Output the [X, Y] coordinate of the center of the cell containing the given text.  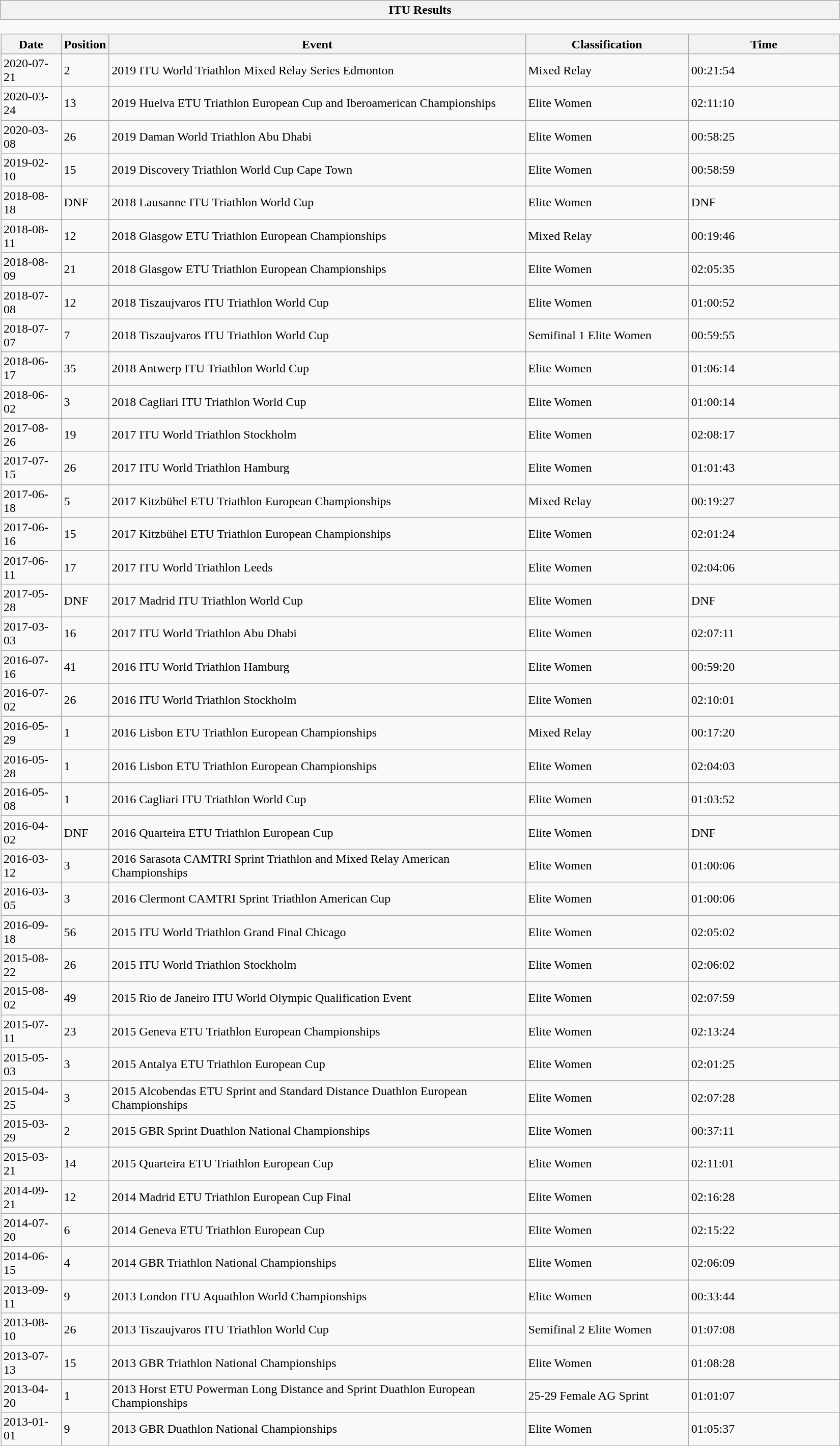
00:59:20 [764, 666]
02:06:09 [764, 1263]
01:03:52 [764, 800]
2013-04-20 [32, 1396]
2016 ITU World Triathlon Hamburg [317, 666]
2013-07-13 [32, 1363]
2015-07-11 [32, 1031]
4 [85, 1263]
2017-06-18 [32, 501]
Date [32, 44]
2016-03-05 [32, 898]
2015-03-21 [32, 1163]
2016-03-12 [32, 866]
2015 ITU World Triathlon Stockholm [317, 965]
00:58:59 [764, 170]
2018-08-09 [32, 269]
01:00:14 [764, 401]
2015-08-22 [32, 965]
02:11:10 [764, 103]
2013 Tiszaujvaros ITU Triathlon World Cup [317, 1329]
2016-05-28 [32, 766]
2015-03-29 [32, 1131]
2015-08-02 [32, 998]
2019 ITU World Triathlon Mixed Relay Series Edmonton [317, 70]
2013 GBR Duathlon National Championships [317, 1429]
17 [85, 567]
2017 ITU World Triathlon Leeds [317, 567]
2015 GBR Sprint Duathlon National Championships [317, 1131]
2017 ITU World Triathlon Hamburg [317, 468]
2016-09-18 [32, 932]
02:07:59 [764, 998]
00:37:11 [764, 1131]
2013 GBR Triathlon National Championships [317, 1363]
2013-08-10 [32, 1329]
2015 Alcobendas ETU Sprint and Standard Distance Duathlon European Championships [317, 1097]
01:05:37 [764, 1429]
2017 ITU World Triathlon Abu Dhabi [317, 634]
2019-02-10 [32, 170]
35 [85, 369]
02:11:01 [764, 1163]
01:00:52 [764, 303]
2016 Sarasota CAMTRI Sprint Triathlon and Mixed Relay American Championships [317, 866]
21 [85, 269]
02:07:28 [764, 1097]
2015 ITU World Triathlon Grand Final Chicago [317, 932]
02:04:06 [764, 567]
2020-03-08 [32, 137]
2016 ITU World Triathlon Stockholm [317, 700]
00:19:46 [764, 236]
01:01:07 [764, 1396]
2015 Geneva ETU Triathlon European Championships [317, 1031]
2014-07-20 [32, 1231]
02:01:24 [764, 534]
2016 Cagliari ITU Triathlon World Cup [317, 800]
2019 Daman World Triathlon Abu Dhabi [317, 137]
2013 London ITU Aquathlon World Championships [317, 1297]
49 [85, 998]
2018-07-07 [32, 335]
Semifinal 2 Elite Women [607, 1329]
02:13:24 [764, 1031]
00:59:55 [764, 335]
00:17:20 [764, 733]
16 [85, 634]
2017-06-16 [32, 534]
02:07:11 [764, 634]
2019 Huelva ETU Triathlon European Cup and Iberoamerican Championships [317, 103]
2015 Quarteira ETU Triathlon European Cup [317, 1163]
23 [85, 1031]
2014-06-15 [32, 1263]
2014 Geneva ETU Triathlon European Cup [317, 1231]
2017-06-11 [32, 567]
2017-07-15 [32, 468]
2015-05-03 [32, 1065]
02:04:03 [764, 766]
2015 Rio de Janeiro ITU World Olympic Qualification Event [317, 998]
2018 Antwerp ITU Triathlon World Cup [317, 369]
2016-04-02 [32, 832]
2017-05-28 [32, 600]
Event [317, 44]
14 [85, 1163]
7 [85, 335]
00:58:25 [764, 137]
56 [85, 932]
02:16:28 [764, 1197]
2015 Antalya ETU Triathlon European Cup [317, 1065]
00:19:27 [764, 501]
02:15:22 [764, 1231]
00:21:54 [764, 70]
01:01:43 [764, 468]
02:08:17 [764, 435]
2016-07-02 [32, 700]
02:10:01 [764, 700]
02:05:02 [764, 932]
02:01:25 [764, 1065]
2016 Quarteira ETU Triathlon European Cup [317, 832]
02:06:02 [764, 965]
2013-01-01 [32, 1429]
2018-08-18 [32, 203]
41 [85, 666]
19 [85, 435]
2017 Madrid ITU Triathlon World Cup [317, 600]
25-29 Female AG Sprint [607, 1396]
2017-08-26 [32, 435]
2014-09-21 [32, 1197]
2018 Cagliari ITU Triathlon World Cup [317, 401]
01:07:08 [764, 1329]
Position [85, 44]
2019 Discovery Triathlon World Cup Cape Town [317, 170]
2018 Lausanne ITU Triathlon World Cup [317, 203]
Classification [607, 44]
2018-06-02 [32, 401]
2018-06-17 [32, 369]
ITU Results [420, 10]
2016 Clermont CAMTRI Sprint Triathlon American Cup [317, 898]
2013-09-11 [32, 1297]
2017-03-03 [32, 634]
2018-08-11 [32, 236]
02:05:35 [764, 269]
2015-04-25 [32, 1097]
5 [85, 501]
2020-07-21 [32, 70]
2018-07-08 [32, 303]
2014 Madrid ETU Triathlon European Cup Final [317, 1197]
01:06:14 [764, 369]
Time [764, 44]
00:33:44 [764, 1297]
13 [85, 103]
2017 ITU World Triathlon Stockholm [317, 435]
01:08:28 [764, 1363]
2020-03-24 [32, 103]
2013 Horst ETU Powerman Long Distance and Sprint Duathlon European Championships [317, 1396]
Semifinal 1 Elite Women [607, 335]
2016-05-08 [32, 800]
2016-07-16 [32, 666]
6 [85, 1231]
2014 GBR Triathlon National Championships [317, 1263]
2016-05-29 [32, 733]
